Extract the [x, y] coordinate from the center of the cell holding the provided text.  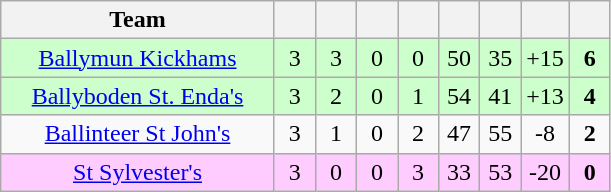
35 [500, 58]
Ballymun Kickhams [138, 58]
55 [500, 134]
53 [500, 172]
50 [460, 58]
-8 [546, 134]
Ballyboden St. Enda's [138, 96]
4 [590, 96]
47 [460, 134]
St Sylvester's [138, 172]
41 [500, 96]
+13 [546, 96]
Team [138, 20]
54 [460, 96]
33 [460, 172]
-20 [546, 172]
+15 [546, 58]
Ballinteer St John's [138, 134]
6 [590, 58]
